Locate the cell with the specified text and output its (X, Y) center coordinate. 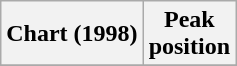
Chart (1998) (72, 34)
Peakposition (189, 34)
